Locate the cell with the specified text and output its [x, y] center coordinate. 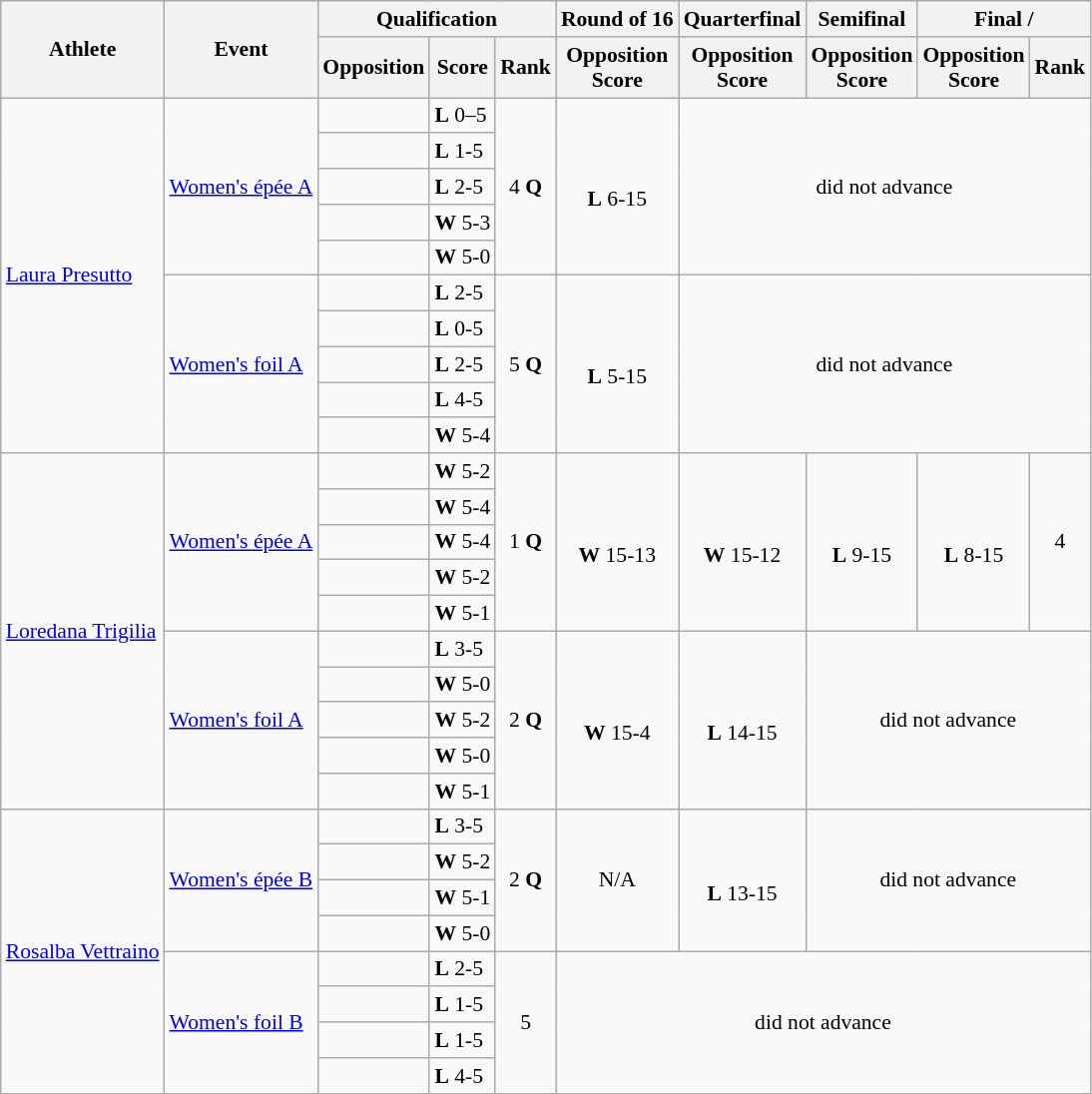
L 0–5 [462, 116]
L 5-15 [617, 364]
Round of 16 [617, 19]
L 0-5 [462, 329]
5 Q [525, 364]
Score [462, 68]
1 Q [525, 542]
4 Q [525, 187]
W 15-4 [617, 720]
Opposition [373, 68]
L 9-15 [861, 542]
Rosalba Vettraino [83, 950]
Athlete [83, 50]
W 15-13 [617, 542]
L 6-15 [617, 187]
Quarterfinal [743, 19]
N/A [617, 879]
4 [1060, 542]
Women's foil B [242, 1022]
Laura Presutto [83, 275]
W 15-12 [743, 542]
Final / [1004, 19]
Women's épée B [242, 879]
L 13-15 [743, 879]
5 [525, 1022]
Qualification [437, 19]
L 14-15 [743, 720]
L 8-15 [973, 542]
Semifinal [861, 19]
W 5-3 [462, 223]
Loredana Trigilia [83, 631]
Event [242, 50]
